Output the (X, Y) coordinate of the center of the cell containing the given text.  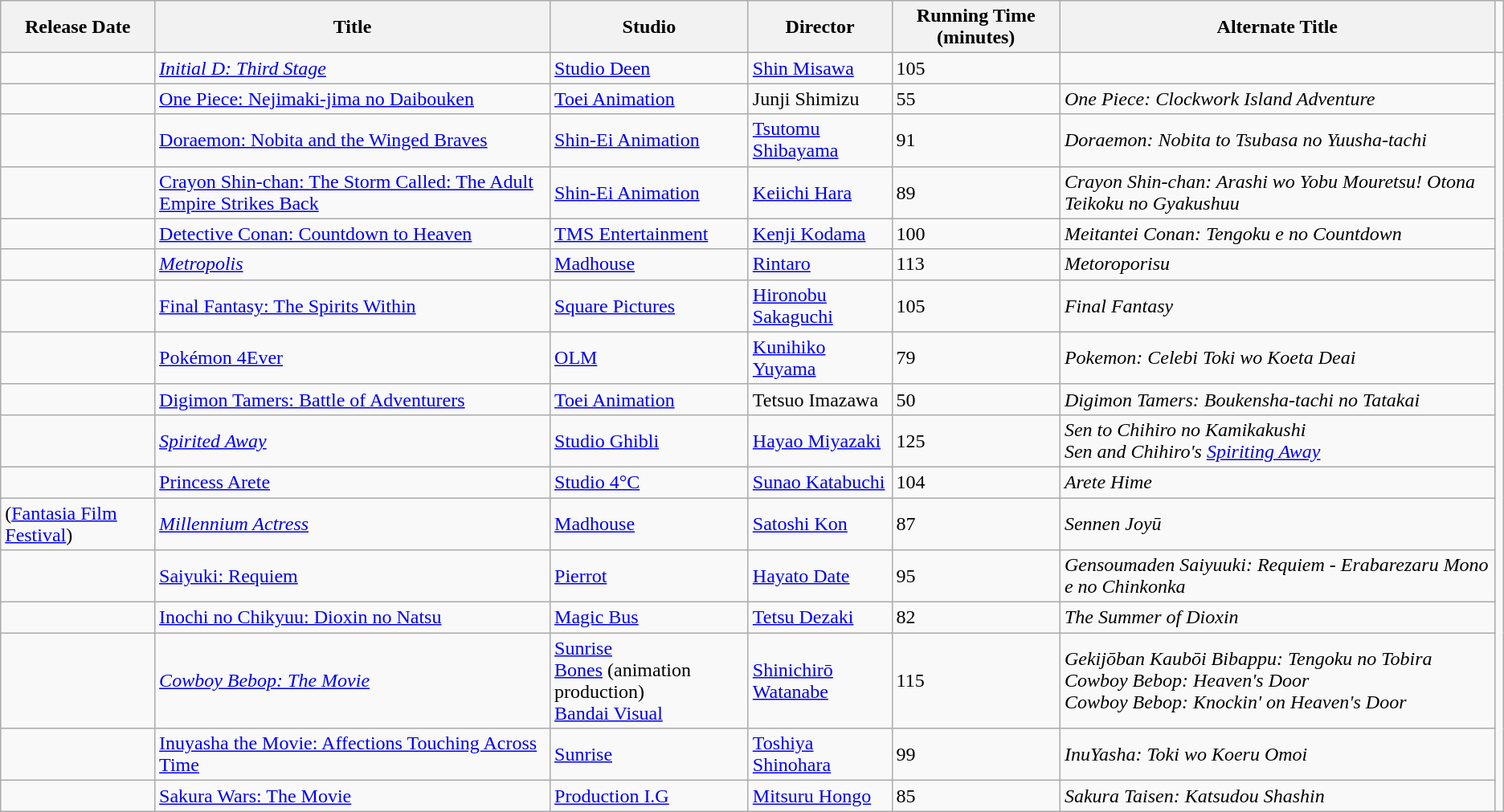
Gekijōban Kaubōi Bibappu: Tengoku no TobiraCowboy Bebop: Heaven's DoorCowboy Bebop: Knockin' on Heaven's Door (1277, 681)
Keiichi Hara (819, 193)
Spirited Away (353, 440)
Mitsuru Hongo (819, 796)
Inochi no Chikyuu: Dioxin no Natsu (353, 618)
Sen to Chihiro no KamikakushiSen and Chihiro's Spiriting Away (1277, 440)
Pokémon 4Ever (353, 358)
Sakura Wars: The Movie (353, 796)
Title (353, 27)
50 (975, 399)
Pierrot (649, 577)
82 (975, 618)
85 (975, 796)
Meitantei Conan: Tengoku e no Countdown (1277, 234)
Director (819, 27)
Hayao Miyazaki (819, 440)
Kunihiko Yuyama (819, 358)
Release Date (78, 27)
104 (975, 482)
Crayon Shin-chan: Arashi wo Yobu Mouretsu! Otona Teikoku no Gyakushuu (1277, 193)
Studio Deen (649, 68)
Metropolis (353, 264)
99 (975, 755)
Shinichirō Watanabe (819, 681)
Final Fantasy (1277, 305)
Junji Shimizu (819, 99)
Studio (649, 27)
Magic Bus (649, 618)
Inuyasha the Movie: Affections Touching Across Time (353, 755)
115 (975, 681)
125 (975, 440)
95 (975, 577)
Doraemon: Nobita and the Winged Braves (353, 140)
Hironobu Sakaguchi (819, 305)
Sunao Katabuchi (819, 482)
Arete Hime (1277, 482)
Production I.G (649, 796)
Toshiya Shinohara (819, 755)
Saiyuki: Requiem (353, 577)
89 (975, 193)
Final Fantasy: The Spirits Within (353, 305)
Hayato Date (819, 577)
79 (975, 358)
Princess Arete (353, 482)
Initial D: Third Stage (353, 68)
Studio 4°C (649, 482)
Tetsu Dezaki (819, 618)
Gensoumaden Saiyuuki: Requiem - Erabarezaru Mono e no Chinkonka (1277, 577)
Sennen Joyū (1277, 524)
Pokemon: Celebi Toki wo Koeta Deai (1277, 358)
Detective Conan: Countdown to Heaven (353, 234)
Millennium Actress (353, 524)
Tsutomu Shibayama (819, 140)
Doraemon: Nobita to Tsubasa no Yuusha-tachi (1277, 140)
One Piece: Nejimaki-jima no Daibouken (353, 99)
Sunrise (649, 755)
Crayon Shin-chan: The Storm Called: The Adult Empire Strikes Back (353, 193)
Digimon Tamers: Battle of Adventurers (353, 399)
113 (975, 264)
Satoshi Kon (819, 524)
InuYasha: Toki wo Koeru Omoi (1277, 755)
Tetsuo Imazawa (819, 399)
87 (975, 524)
The Summer of Dioxin (1277, 618)
Sakura Taisen: Katsudou Shashin (1277, 796)
Alternate Title (1277, 27)
TMS Entertainment (649, 234)
Rintaro (819, 264)
Shin Misawa (819, 68)
Digimon Tamers: Boukensha-tachi no Tatakai (1277, 399)
One Piece: Clockwork Island Adventure (1277, 99)
55 (975, 99)
91 (975, 140)
Metoroporisu (1277, 264)
Square Pictures (649, 305)
SunriseBones (animation production)Bandai Visual (649, 681)
Cowboy Bebop: The Movie (353, 681)
OLM (649, 358)
(Fantasia Film Festival) (78, 524)
Running Time (minutes) (975, 27)
Studio Ghibli (649, 440)
Kenji Kodama (819, 234)
100 (975, 234)
